Extract the (x, y) coordinate from the center of the cell holding the provided text.  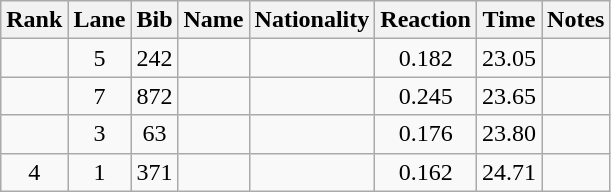
5 (100, 58)
Notes (576, 20)
Bib (154, 20)
Name (214, 20)
Rank (34, 20)
0.182 (426, 58)
0.162 (426, 172)
23.65 (510, 96)
24.71 (510, 172)
0.245 (426, 96)
4 (34, 172)
23.05 (510, 58)
Lane (100, 20)
63 (154, 134)
371 (154, 172)
7 (100, 96)
1 (100, 172)
872 (154, 96)
Reaction (426, 20)
242 (154, 58)
3 (100, 134)
0.176 (426, 134)
Time (510, 20)
Nationality (312, 20)
23.80 (510, 134)
